Scan for the cell matching the given text and deliver its [x, y] coordinate at center. 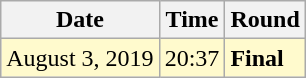
Time [192, 20]
Final [265, 58]
Date [80, 20]
August 3, 2019 [80, 58]
Round [265, 20]
20:37 [192, 58]
